Scan for the cell matching the given text and deliver its [x, y] coordinate at center. 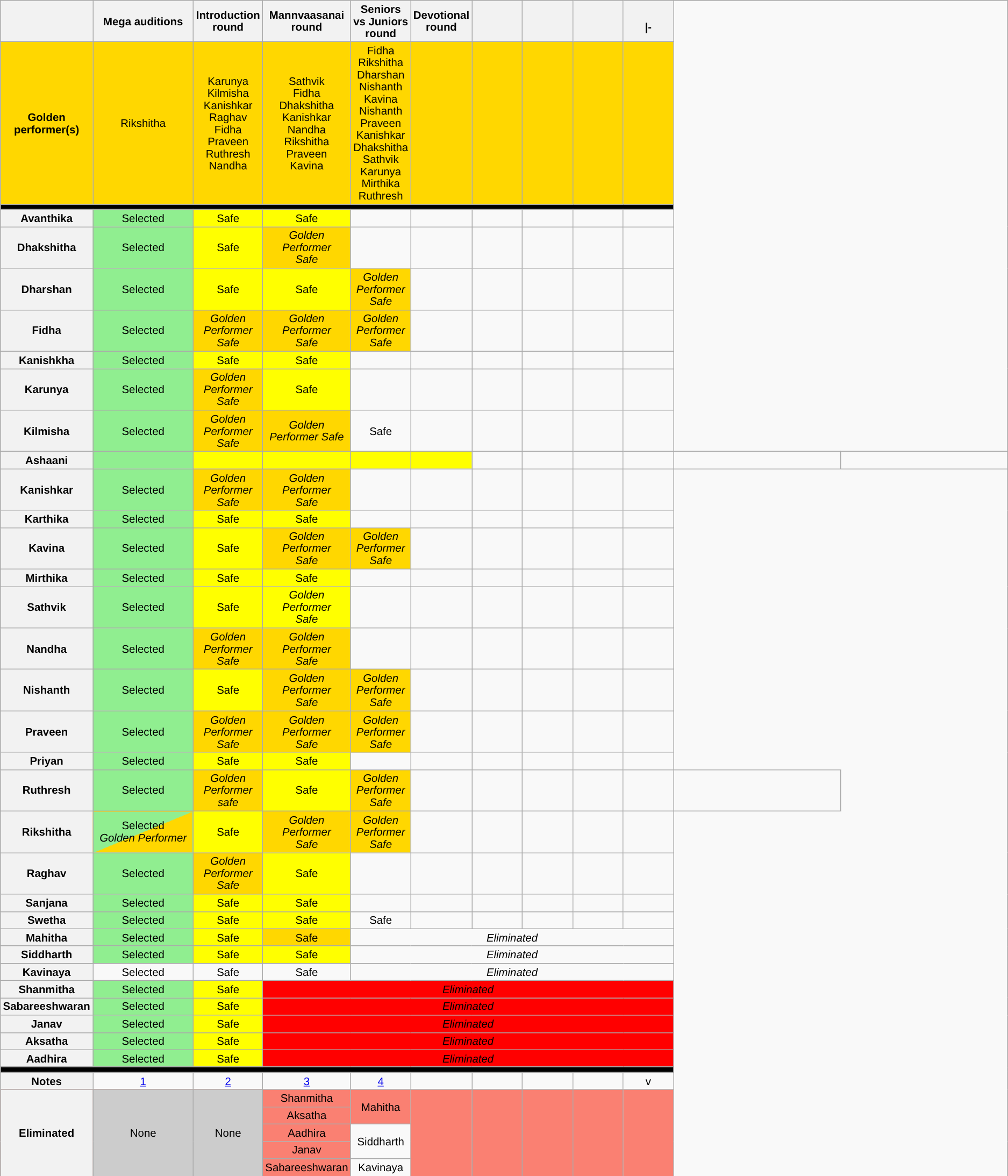
3 [306, 1081]
Priyan [47, 761]
Sanjana [47, 902]
Golden Performersafe [228, 790]
Fidha [47, 330]
Ashaani [47, 460]
Kanishkha [47, 360]
Nishanth [47, 689]
1 [143, 1081]
Mega auditions [143, 20]
Raghav [47, 873]
|- [648, 20]
SathvikFidhaDhakshithaKanishkarNandhaRikshithaPraveenKavina [306, 123]
Swetha [47, 920]
Praveen [47, 731]
Kilmisha [47, 430]
Devotional round [441, 20]
SelectedGolden Performer [143, 831]
Sathvik [47, 607]
Mannvaasanai round [306, 20]
Karthika [47, 519]
2 [228, 1081]
FidhaRikshithaDharshanNishanthKavinaNishanthPraveenKanishkarDhakshithaSathvikKarunyaMirthikaRuthresh [381, 123]
v [648, 1081]
Dhakshitha [47, 247]
Mirthika [47, 578]
Karunya [47, 389]
4 [381, 1081]
Introduction round [228, 20]
Kanishkar [47, 489]
Nandha [47, 648]
Kavina [47, 548]
Ruthresh [47, 790]
Notes [47, 1081]
Dharshan [47, 289]
Avanthika [47, 218]
Golden Performer Safe [306, 430]
Golden performer(s) [47, 123]
KarunyaKilmisha KanishkarRaghavFidhaPraveenRuthreshNandha [228, 123]
Seniors vs Juniors round [381, 20]
